Determine the [X, Y] coordinate at the center of the cell enclosing the given text.  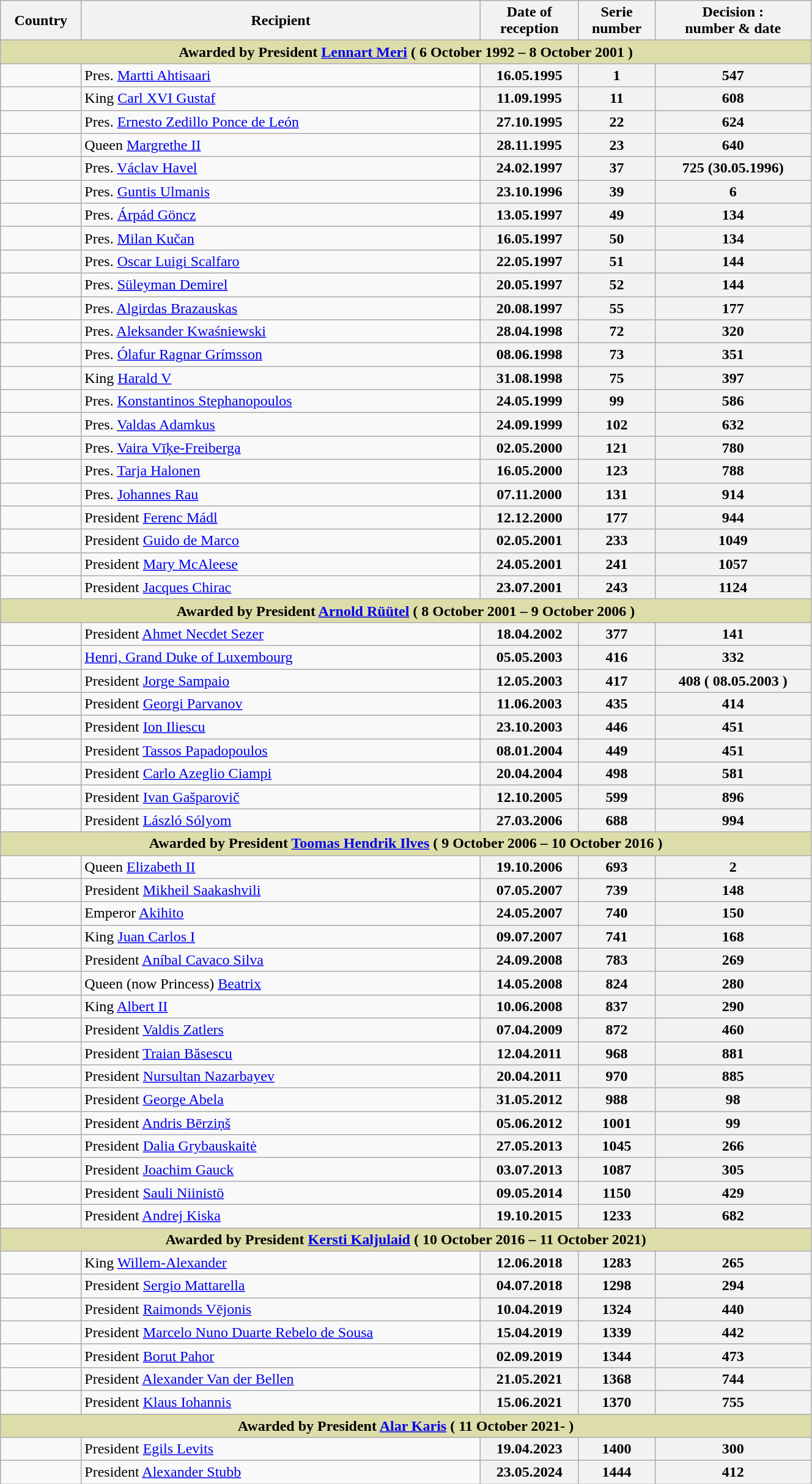
31.08.1998 [530, 378]
19.04.2023 [530, 1449]
20.04.2004 [530, 774]
22.05.1997 [530, 261]
Serie number [616, 21]
269 [733, 960]
Pres. Oscar Luigi Scalfaro [281, 261]
435 [616, 704]
President Valdis Zatlers [281, 1030]
1 [616, 75]
290 [733, 1006]
Pres. Árpád Göncz [281, 215]
28.11.1995 [530, 145]
320 [733, 332]
02.05.2000 [530, 448]
446 [616, 727]
75 [616, 378]
08.01.2004 [530, 751]
Queen (now Princess) Beatrix [281, 983]
1150 [616, 1193]
27.03.2006 [530, 820]
498 [616, 774]
241 [616, 564]
Decision :number & date [733, 21]
440 [733, 1309]
Henri, Grand Duke of Luxembourg [281, 657]
Pres. Johannes Rau [281, 494]
266 [733, 1146]
King Harald V [281, 378]
President László Sólyom [281, 820]
442 [733, 1332]
332 [733, 657]
14.05.2008 [530, 983]
280 [733, 983]
Pres. Konstantinos Stephanopoulos [281, 401]
294 [733, 1286]
23.07.2001 [530, 587]
377 [616, 634]
23 [616, 145]
1400 [616, 1449]
10.06.2008 [530, 1006]
09.07.2007 [530, 937]
24.05.1999 [530, 401]
55 [616, 308]
President Klaus Iohannis [281, 1402]
788 [733, 471]
Pres. Martti Ahtisaari [281, 75]
President George Abela [281, 1100]
581 [733, 774]
President Marcelo Nuno Duarte Rebelo de Sousa [281, 1332]
Queen Elizabeth II [281, 867]
1370 [616, 1402]
11 [616, 98]
Awarded by President Lennart Meri ( 6 October 1992 – 8 October 2001 ) [406, 52]
1368 [616, 1379]
24.02.1997 [530, 168]
Pres. Vaira Vīķe-Freiberga [281, 448]
150 [733, 913]
24.09.2008 [530, 960]
24.05.2001 [530, 564]
881 [733, 1053]
Pres. Václav Havel [281, 168]
968 [616, 1053]
23.10.1996 [530, 191]
08.06.1998 [530, 355]
05.06.2012 [530, 1123]
Pres. Ernesto Zedillo Ponce de León [281, 122]
970 [616, 1077]
148 [733, 890]
1324 [616, 1309]
16.05.2000 [530, 471]
07.04.2009 [530, 1030]
President Andris Bērziņš [281, 1123]
944 [733, 518]
1283 [616, 1263]
President Carlo Azeglio Ciampi [281, 774]
141 [733, 634]
1045 [616, 1146]
President Andrej Kiska [281, 1216]
President Joachim Gauck [281, 1170]
President Ivan Gašparovič [281, 797]
05.05.2003 [530, 657]
Pres. Aleksander Kwaśniewski [281, 332]
744 [733, 1379]
102 [616, 425]
460 [733, 1030]
President Egils Levits [281, 1449]
408 ( 08.05.2003 ) [733, 681]
24.09.1999 [530, 425]
23.10.2003 [530, 727]
Pres. Tarja Halonen [281, 471]
265 [733, 1263]
15.04.2019 [530, 1332]
640 [733, 145]
412 [733, 1472]
King Willem-Alexander [281, 1263]
16.05.1997 [530, 238]
52 [616, 284]
18.04.2002 [530, 634]
Awarded by President Toomas Hendrik Ilves ( 9 October 2006 – 10 October 2016 ) [406, 844]
President Aníbal Cavaco Silva [281, 960]
President Mary McAleese [281, 564]
2 [733, 867]
1233 [616, 1216]
1298 [616, 1286]
693 [616, 867]
19.10.2006 [530, 867]
243 [616, 587]
12.05.2003 [530, 681]
688 [616, 820]
19.10.2015 [530, 1216]
09.05.2014 [530, 1193]
414 [733, 704]
12.06.2018 [530, 1263]
547 [733, 75]
20.04.2011 [530, 1077]
President Jacques Chirac [281, 587]
896 [733, 797]
51 [616, 261]
37 [616, 168]
President Ahmet Necdet Sezer [281, 634]
741 [616, 937]
President Borut Pahor [281, 1356]
King Juan Carlos I [281, 937]
Pres. Algirdas Brazauskas [281, 308]
President Dalia Grybauskaitė [281, 1146]
1087 [616, 1170]
Pres. Milan Kučan [281, 238]
1444 [616, 1472]
Date of reception [530, 21]
12.04.2011 [530, 1053]
Awarded by President Kersti Kaljulaid ( 10 October 2016 – 11 October 2021) [406, 1239]
233 [616, 541]
50 [616, 238]
397 [733, 378]
Pres. Valdas Adamkus [281, 425]
24.05.2007 [530, 913]
07.11.2000 [530, 494]
351 [733, 355]
416 [616, 657]
780 [733, 448]
1339 [616, 1332]
07.05.2007 [530, 890]
473 [733, 1356]
President Sergio Mattarella [281, 1286]
King Carl XVI Gustaf [281, 98]
824 [616, 983]
13.05.1997 [530, 215]
President Tassos Papadopoulos [281, 751]
President Sauli Niinistö [281, 1193]
1124 [733, 587]
02.05.2001 [530, 541]
Awarded by President Arnold Rüütel ( 8 October 2001 – 9 October 2006 ) [406, 610]
22 [616, 122]
11.06.2003 [530, 704]
1057 [733, 564]
783 [616, 960]
Pres. Guntis Ulmanis [281, 191]
624 [733, 122]
20.08.1997 [530, 308]
Country [41, 21]
President Georgi Parvanov [281, 704]
31.05.2012 [530, 1100]
740 [616, 913]
449 [616, 751]
15.06.2021 [530, 1402]
27.10.1995 [530, 122]
682 [733, 1216]
608 [733, 98]
429 [733, 1193]
Awarded by President Alar Karis ( 11 October 2021- ) [406, 1426]
632 [733, 425]
04.07.2018 [530, 1286]
President Alexander Van der Bellen [281, 1379]
12.12.2000 [530, 518]
6 [733, 191]
305 [733, 1170]
President Alexander Stubb [281, 1472]
23.05.2024 [530, 1472]
98 [733, 1100]
417 [616, 681]
994 [733, 820]
300 [733, 1449]
12.10.2005 [530, 797]
39 [616, 191]
168 [733, 937]
02.09.2019 [530, 1356]
131 [616, 494]
73 [616, 355]
President Mikheil Saakashvili [281, 890]
President Jorge Sampaio [281, 681]
988 [616, 1100]
1001 [616, 1123]
725 (30.05.1996) [733, 168]
Pres. Ólafur Ragnar Grímsson [281, 355]
885 [733, 1077]
President Ion Iliescu [281, 727]
Pres. Süleyman Demirel [281, 284]
123 [616, 471]
914 [733, 494]
President Nursultan Nazarbayev [281, 1077]
Queen Margrethe II [281, 145]
10.04.2019 [530, 1309]
72 [616, 332]
739 [616, 890]
President Ferenc Mádl [281, 518]
586 [733, 401]
President Traian Băsescu [281, 1053]
755 [733, 1402]
872 [616, 1030]
Emperor Akihito [281, 913]
Recipient [281, 21]
President Guido de Marco [281, 541]
1049 [733, 541]
28.04.1998 [530, 332]
1344 [616, 1356]
121 [616, 448]
King Albert II [281, 1006]
837 [616, 1006]
599 [616, 797]
20.05.1997 [530, 284]
03.07.2013 [530, 1170]
49 [616, 215]
16.05.1995 [530, 75]
21.05.2021 [530, 1379]
President Raimonds Vējonis [281, 1309]
11.09.1995 [530, 98]
27.05.2013 [530, 1146]
